Identify which cell holds the provided text, then report its [X, Y] central coordinate. 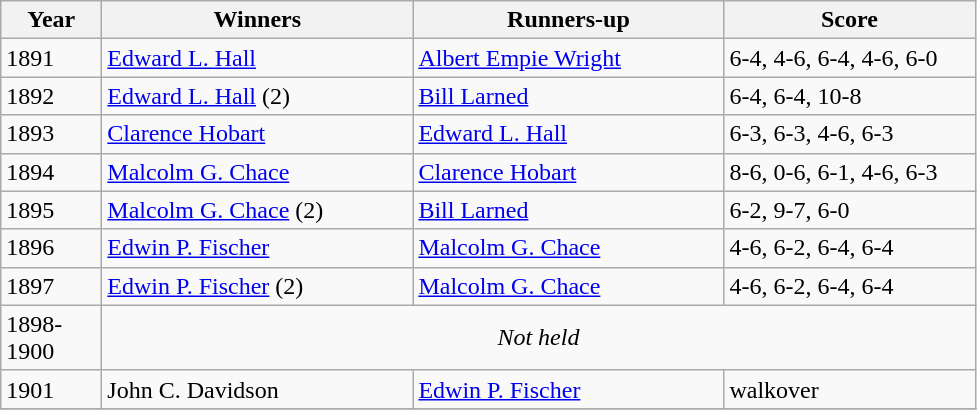
Not held [538, 338]
1901 [52, 389]
Edward L. Hall (2) [258, 96]
Year [52, 20]
6-3, 6-3, 4-6, 6-3 [850, 134]
1897 [52, 286]
1891 [52, 58]
Score [850, 20]
6-4, 6-4, 10-8 [850, 96]
Runners-up [568, 20]
Winners [258, 20]
1892 [52, 96]
Albert Empie Wright [568, 58]
1893 [52, 134]
John C. Davidson [258, 389]
8-6, 0-6, 6-1, 4-6, 6-3 [850, 172]
6-2, 9-7, 6-0 [850, 210]
1896 [52, 248]
Edwin P. Fischer (2) [258, 286]
6-4, 4-6, 6-4, 4-6, 6-0 [850, 58]
1898-1900 [52, 338]
walkover [850, 389]
Malcolm G. Chace (2) [258, 210]
1894 [52, 172]
1895 [52, 210]
